Provide the [x, y] coordinate of the cell's center where the given text is located.  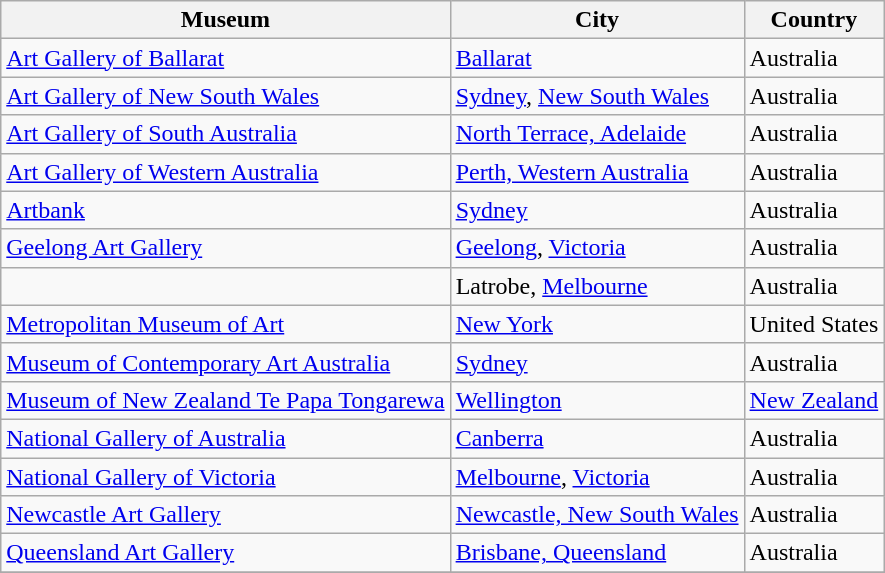
National Gallery of Victoria [226, 477]
Wellington [597, 400]
Art Gallery of New South Wales [226, 96]
Brisbane, Queensland [597, 553]
City [597, 20]
New Zealand [814, 400]
Canberra [597, 438]
Museum [226, 20]
Art Gallery of Western Australia [226, 172]
United States [814, 324]
North Terrace, Adelaide [597, 134]
Ballarat [597, 58]
Art Gallery of Ballarat [226, 58]
Newcastle, New South Wales [597, 515]
New York [597, 324]
Geelong Art Gallery [226, 248]
Perth, Western Australia [597, 172]
Queensland Art Gallery [226, 553]
Latrobe, Melbourne [597, 286]
Geelong, Victoria [597, 248]
Artbank [226, 210]
Museum of New Zealand Te Papa Tongarewa [226, 400]
Museum of Contemporary Art Australia [226, 362]
Sydney, New South Wales [597, 96]
National Gallery of Australia [226, 438]
Country [814, 20]
Newcastle Art Gallery [226, 515]
Art Gallery of South Australia [226, 134]
Melbourne, Victoria [597, 477]
Metropolitan Museum of Art [226, 324]
